Extract the [X, Y] coordinate from the center of the cell holding the provided text.  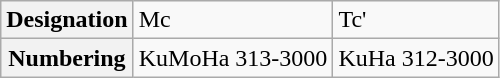
KuHa 312-3000 [416, 58]
KuMoHa 313-3000 [233, 58]
Mc [233, 20]
Numbering [67, 58]
Designation [67, 20]
Tc' [416, 20]
